Detect which cell encompasses the target text, then output its (X, Y) center coordinate. 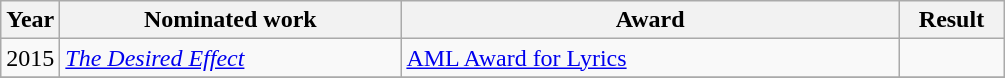
Result (951, 20)
Year (30, 20)
2015 (30, 58)
Nominated work (230, 20)
AML Award for Lyrics (650, 58)
The Desired Effect (230, 58)
Award (650, 20)
